Identify which cell holds the provided text, then report its (X, Y) central coordinate. 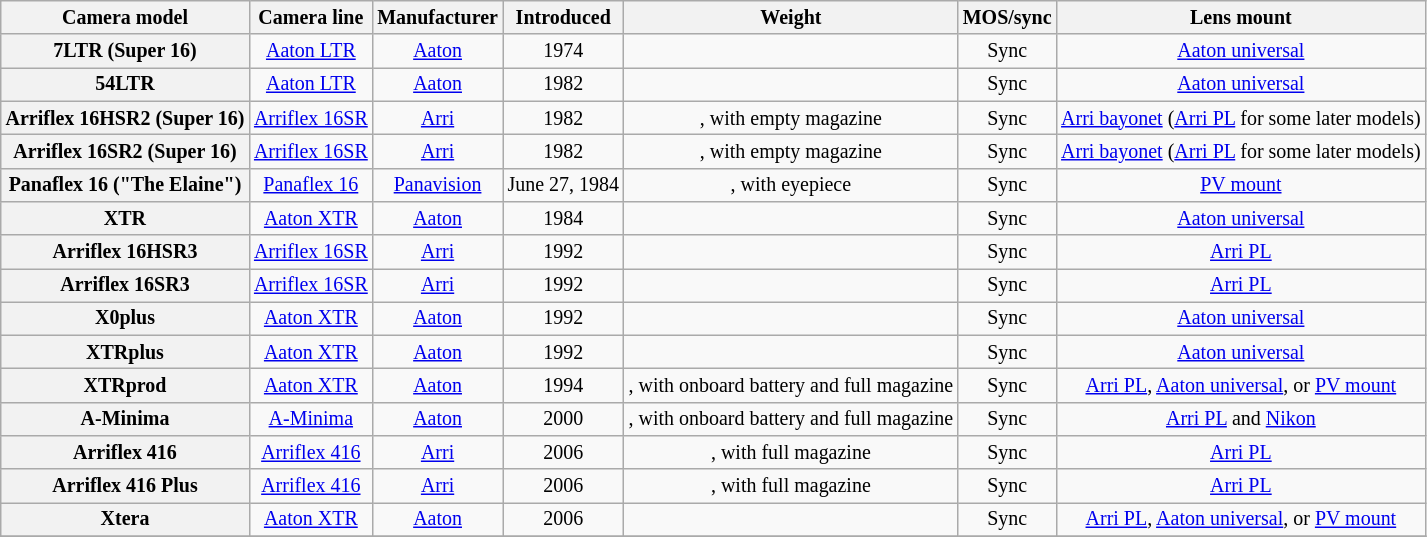
Panaflex 16 (310, 184)
1984 (564, 218)
54LTR (125, 84)
XTR (125, 218)
1974 (564, 52)
Introduced (564, 18)
Camera model (125, 18)
Arriflex 16HSR3 (125, 252)
Arriflex 16SR3 (125, 286)
XTRplus (125, 352)
Lens mount (1240, 18)
Manufacturer (437, 18)
Camera line (310, 18)
2000 (564, 420)
Weight (791, 18)
Panaflex 16 ("The Elaine") (125, 184)
Arriflex 16HSR2 (Super 16) (125, 118)
Arri PL and Nikon (1240, 420)
MOS/sync (1007, 18)
Arriflex 16SR2 (Super 16) (125, 152)
1994 (564, 386)
X0plus (125, 318)
Panavision (437, 184)
7LTR (Super 16) (125, 52)
Arriflex 416 Plus (125, 486)
Xtera (125, 520)
June 27, 1984 (564, 184)
XTRprod (125, 386)
, with eyepiece (791, 184)
PV mount (1240, 184)
